Detect which cell encompasses the target text, then output its [X, Y] center coordinate. 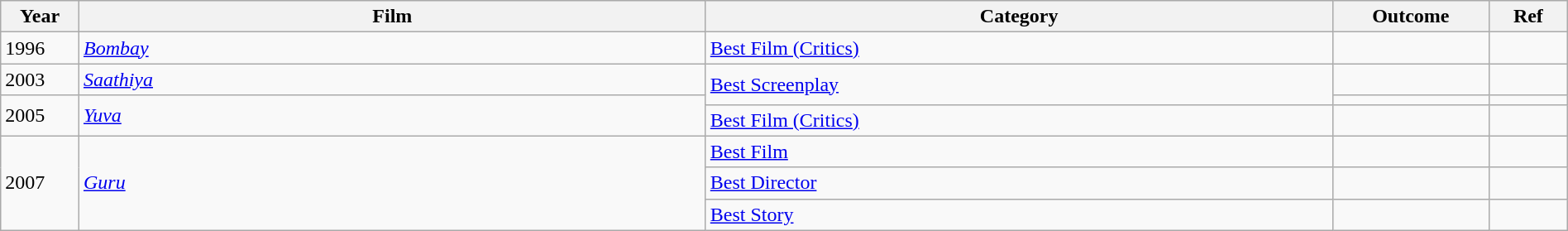
1996 [40, 48]
2007 [40, 183]
Yuva [392, 116]
2003 [40, 79]
Guru [392, 183]
Year [40, 17]
Outcome [1411, 17]
2005 [40, 116]
Film [392, 17]
Best Film [1019, 152]
Ref [1528, 17]
Best Screenplay [1019, 84]
Bombay [392, 48]
Best Director [1019, 183]
Category [1019, 17]
Saathiya [392, 79]
Best Story [1019, 214]
